Locate the cell with the specified text and output its [X, Y] center coordinate. 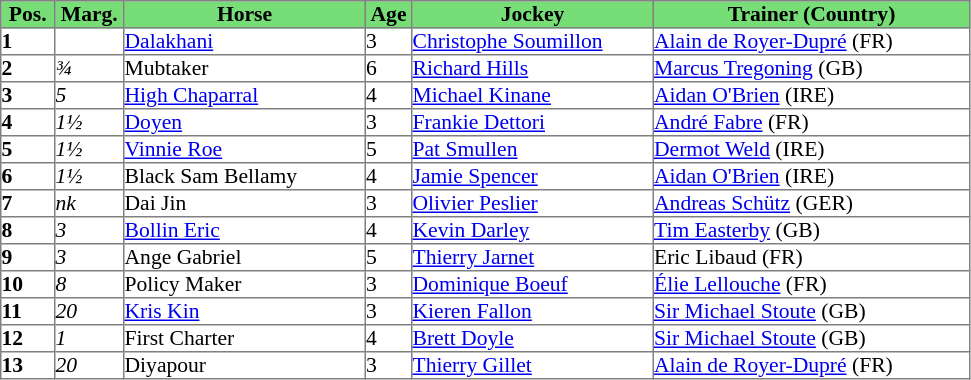
Élie Lellouche (FR) [811, 284]
Tim Easterby (GB) [811, 230]
Policy Maker [245, 284]
13 [28, 366]
First Charter [245, 338]
Dai Jin [245, 204]
Kevin Darley [533, 230]
Ange Gabriel [245, 258]
10 [28, 284]
nk [90, 204]
Marg. [90, 14]
Richard Hills [533, 68]
Vinnie Roe [245, 150]
Kris Kin [245, 312]
12 [28, 338]
Eric Libaud (FR) [811, 258]
2 [28, 68]
Doyen [245, 122]
Michael Kinane [533, 96]
Dermot Weld (IRE) [811, 150]
High Chaparral [245, 96]
Christophe Soumillon [533, 42]
Pat Smullen [533, 150]
Black Sam Bellamy [245, 176]
11 [28, 312]
Thierry Gillet [533, 366]
André Fabre (FR) [811, 122]
Thierry Jarnet [533, 258]
Mubtaker [245, 68]
Horse [245, 14]
Pos. [28, 14]
Dominique Boeuf [533, 284]
9 [28, 258]
Dalakhani [245, 42]
Trainer (Country) [811, 14]
Olivier Peslier [533, 204]
Bollin Eric [245, 230]
7 [28, 204]
¾ [90, 68]
Marcus Tregoning (GB) [811, 68]
Frankie Dettori [533, 122]
Brett Doyle [533, 338]
Andreas Schütz (GER) [811, 204]
Jamie Spencer [533, 176]
Age [388, 14]
Diyapour [245, 366]
Kieren Fallon [533, 312]
Jockey [533, 14]
